Search for the cell housing the specified text and yield its (X, Y) center coordinate. 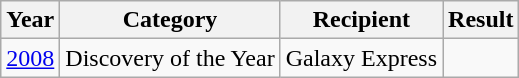
2008 (30, 58)
Discovery of the Year (170, 58)
Galaxy Express (361, 58)
Category (170, 20)
Year (30, 20)
Result (481, 20)
Recipient (361, 20)
